Provide the (X, Y) coordinate of the cell's center where the given text is located.  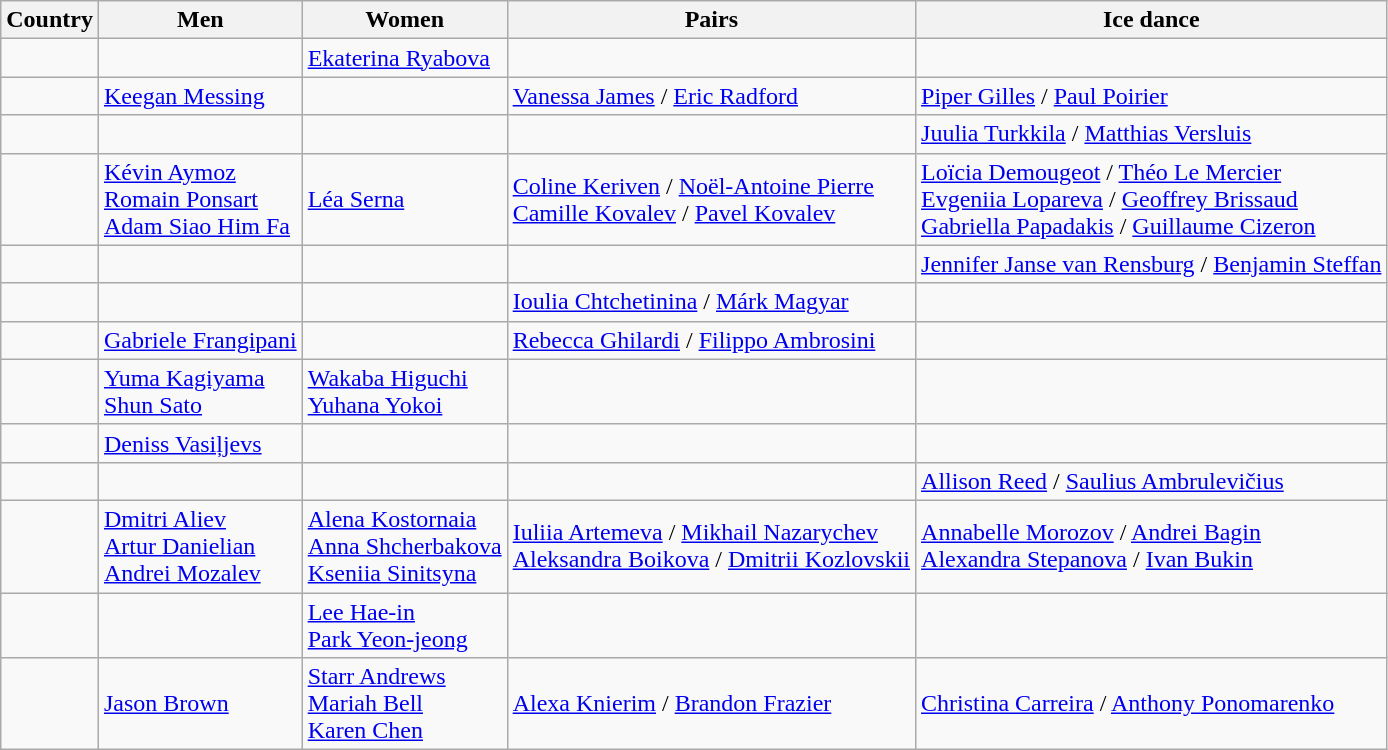
Rebecca Ghilardi / Filippo Ambrosini (711, 340)
Ice dance (1152, 20)
Gabriele Frangipani (200, 340)
Yuma KagiyamaShun Sato (200, 392)
Pairs (711, 20)
Women (404, 20)
Jason Brown (200, 704)
Keegan Messing (200, 96)
Alena KostornaiaAnna ShcherbakovaKseniia Sinitsyna (404, 546)
Piper Gilles / Paul Poirier (1152, 96)
Men (200, 20)
Alexa Knierim / Brandon Frazier (711, 704)
Allison Reed / Saulius Ambrulevičius (1152, 481)
Lee Hae-inPark Yeon-jeong (404, 624)
Coline Keriven / Noël-Antoine PierreCamille Kovalev / Pavel Kovalev (711, 199)
Iuliia Artemeva / Mikhail NazarychevAleksandra Boikova / Dmitrii Kozlovskii (711, 546)
Starr AndrewsMariah BellKaren Chen (404, 704)
Jennifer Janse van Rensburg / Benjamin Steffan (1152, 264)
Christina Carreira / Anthony Ponomarenko (1152, 704)
Annabelle Morozov / Andrei BaginAlexandra Stepanova / Ivan Bukin (1152, 546)
Country (50, 20)
Kévin AymozRomain PonsartAdam Siao Him Fa (200, 199)
Wakaba HiguchiYuhana Yokoi (404, 392)
Léa Serna (404, 199)
Juulia Turkkila / Matthias Versluis (1152, 134)
Deniss Vasiļjevs (200, 443)
Vanessa James / Eric Radford (711, 96)
Ekaterina Ryabova (404, 58)
Loïcia Demougeot / Théo Le MercierEvgeniia Lopareva / Geoffrey BrissaudGabriella Papadakis / Guillaume Cizeron (1152, 199)
Dmitri AlievArtur DanielianAndrei Mozalev (200, 546)
Ioulia Chtchetinina / Márk Magyar (711, 302)
